For the text-containing cell, return its midpoint in [x, y] coordinate format. 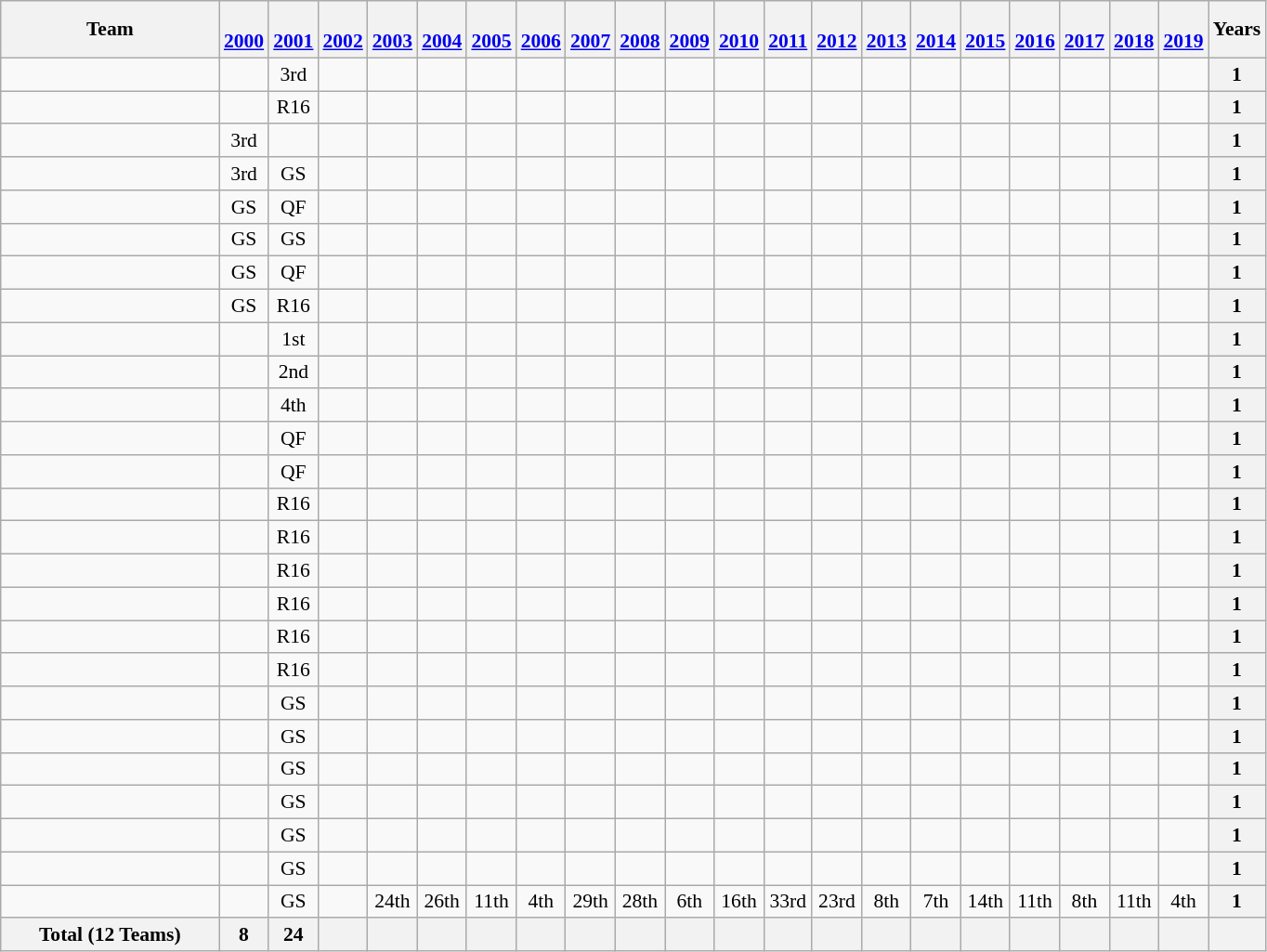
2010 [739, 30]
26th [442, 902]
7th [936, 902]
24th [392, 902]
29th [591, 902]
2017 [1085, 30]
2nd [294, 372]
2000 [243, 30]
2009 [689, 30]
23rd [836, 902]
28th [639, 902]
2008 [639, 30]
6th [689, 902]
2006 [541, 30]
33rd [788, 902]
8 [243, 935]
2011 [788, 30]
Years [1237, 30]
2004 [442, 30]
14th [985, 902]
2013 [886, 30]
2003 [392, 30]
Total (12 Teams) [110, 935]
1st [294, 339]
2002 [342, 30]
2007 [591, 30]
2018 [1133, 30]
2012 [836, 30]
2019 [1183, 30]
2015 [985, 30]
16th [739, 902]
Team [110, 30]
2016 [1035, 30]
24 [294, 935]
2001 [294, 30]
2005 [490, 30]
2014 [936, 30]
